Identify which cell holds the provided text, then report its [x, y] central coordinate. 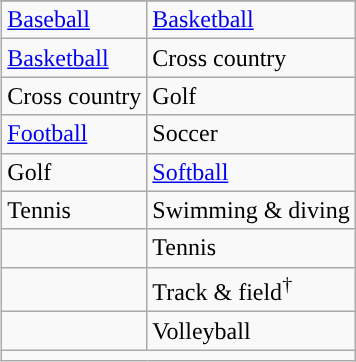
Track & field† [251, 290]
Football [74, 134]
Swimming & diving [251, 210]
Softball [251, 172]
Soccer [251, 134]
Baseball [74, 20]
Volleyball [251, 331]
